From the cell containing the given text, extract its center point as (X, Y) coordinate. 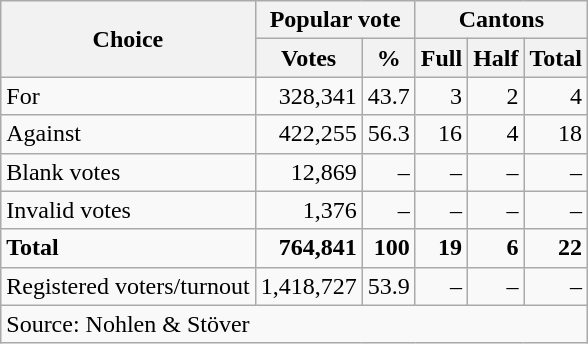
Popular vote (335, 20)
Source: Nohlen & Stöver (294, 324)
22 (556, 248)
Full (441, 58)
328,341 (308, 96)
422,255 (308, 134)
Against (128, 134)
19 (441, 248)
12,869 (308, 172)
1,418,727 (308, 286)
43.7 (388, 96)
53.9 (388, 286)
18 (556, 134)
764,841 (308, 248)
Cantons (501, 20)
Half (496, 58)
2 (496, 96)
100 (388, 248)
56.3 (388, 134)
1,376 (308, 210)
16 (441, 134)
Registered voters/turnout (128, 286)
6 (496, 248)
Invalid votes (128, 210)
For (128, 96)
3 (441, 96)
Blank votes (128, 172)
% (388, 58)
Choice (128, 39)
Votes (308, 58)
